Pinpoint the cell where the given text exists, returning its (x, y) midpoint coordinate. 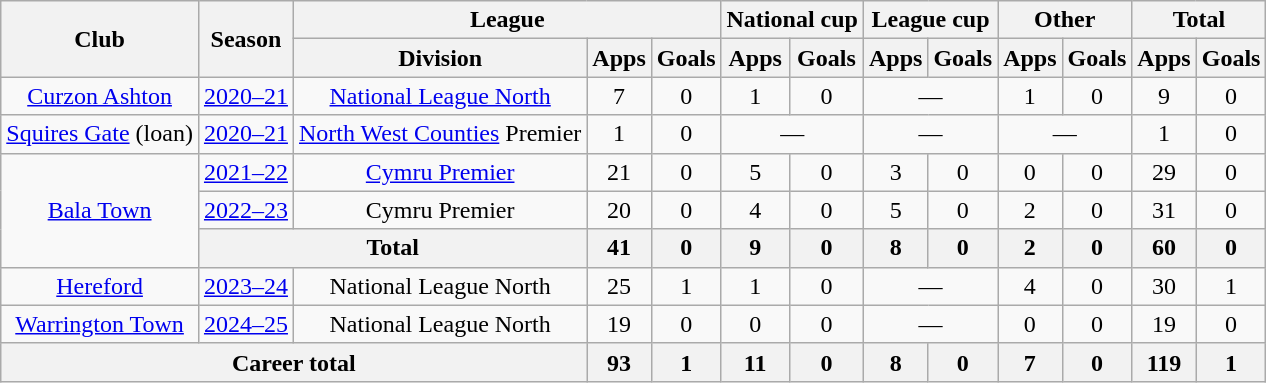
Club (100, 39)
Other (1065, 20)
North West Counties Premier (440, 134)
Bala Town (100, 210)
21 (619, 172)
Warrington Town (100, 324)
30 (1164, 286)
Squires Gate (loan) (100, 134)
Division (440, 58)
Hereford (100, 286)
29 (1164, 172)
3 (895, 172)
Season (246, 39)
2021–22 (246, 172)
20 (619, 210)
11 (755, 362)
93 (619, 362)
119 (1164, 362)
2022–23 (246, 210)
National cup (792, 20)
League (507, 20)
2023–24 (246, 286)
League cup (930, 20)
41 (619, 248)
31 (1164, 210)
60 (1164, 248)
25 (619, 286)
2024–25 (246, 324)
Curzon Ashton (100, 96)
Career total (294, 362)
